Capture the cell that displays the provided text and extract its (x, y) central coordinate. 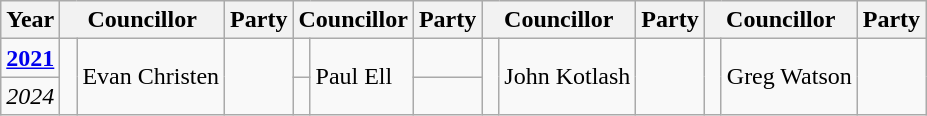
Year (30, 20)
Greg Watson (789, 77)
2024 (30, 96)
John Kotlash (568, 77)
2021 (30, 58)
Evan Christen (151, 77)
Paul Ell (362, 77)
